Search for the cell housing the specified text and yield its (X, Y) center coordinate. 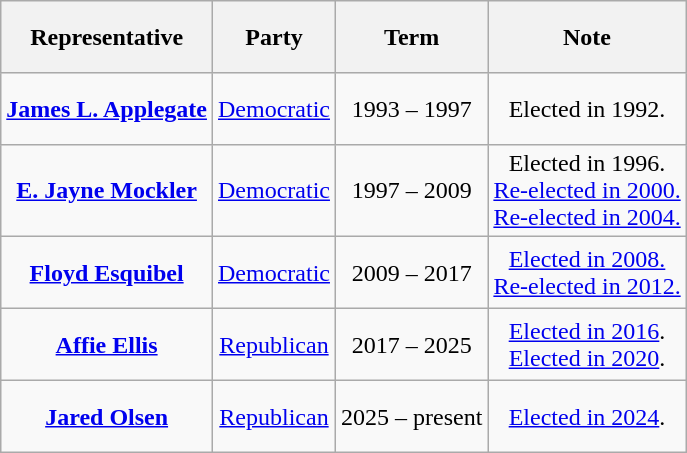
E. Jayne Mockler (107, 191)
Elected in 2008.Re-elected in 2012. (587, 273)
Affie Ellis (107, 345)
Party (274, 37)
Representative (107, 37)
2009 – 2017 (411, 273)
2017 – 2025 (411, 345)
Term (411, 37)
Elected in 2024. (587, 417)
Jared Olsen (107, 417)
1997 – 2009 (411, 191)
2025 – present (411, 417)
Elected in 1992. (587, 109)
Elected in 2016.Elected in 2020. (587, 345)
Elected in 1996.Re-elected in 2000.Re-elected in 2004. (587, 191)
1993 – 1997 (411, 109)
Note (587, 37)
Floyd Esquibel (107, 273)
James L. Applegate (107, 109)
